Output the (X, Y) coordinate of the center of the cell containing the given text.  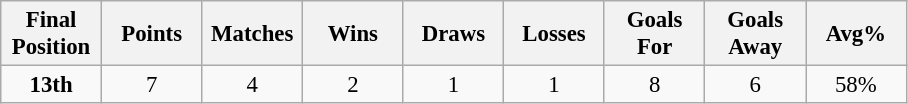
58% (856, 85)
2 (354, 85)
Losses (554, 34)
6 (756, 85)
Final Position (52, 34)
Goals Away (756, 34)
Wins (354, 34)
Matches (252, 34)
4 (252, 85)
8 (654, 85)
Points (152, 34)
7 (152, 85)
Draws (454, 34)
Avg% (856, 34)
13th (52, 85)
Goals For (654, 34)
